Detect which cell encompasses the target text, then output its (x, y) center coordinate. 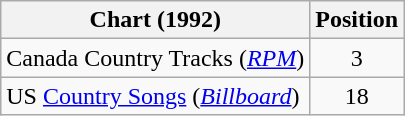
18 (357, 96)
Position (357, 20)
Chart (1992) (156, 20)
US Country Songs (Billboard) (156, 96)
Canada Country Tracks (RPM) (156, 58)
3 (357, 58)
